Output the (x, y) coordinate of the center of the cell containing the given text.  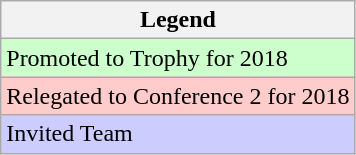
Relegated to Conference 2 for 2018 (178, 96)
Legend (178, 20)
Invited Team (178, 134)
Promoted to Trophy for 2018 (178, 58)
